Find where the given text appears and provide that cell's center as [x, y] coordinate. 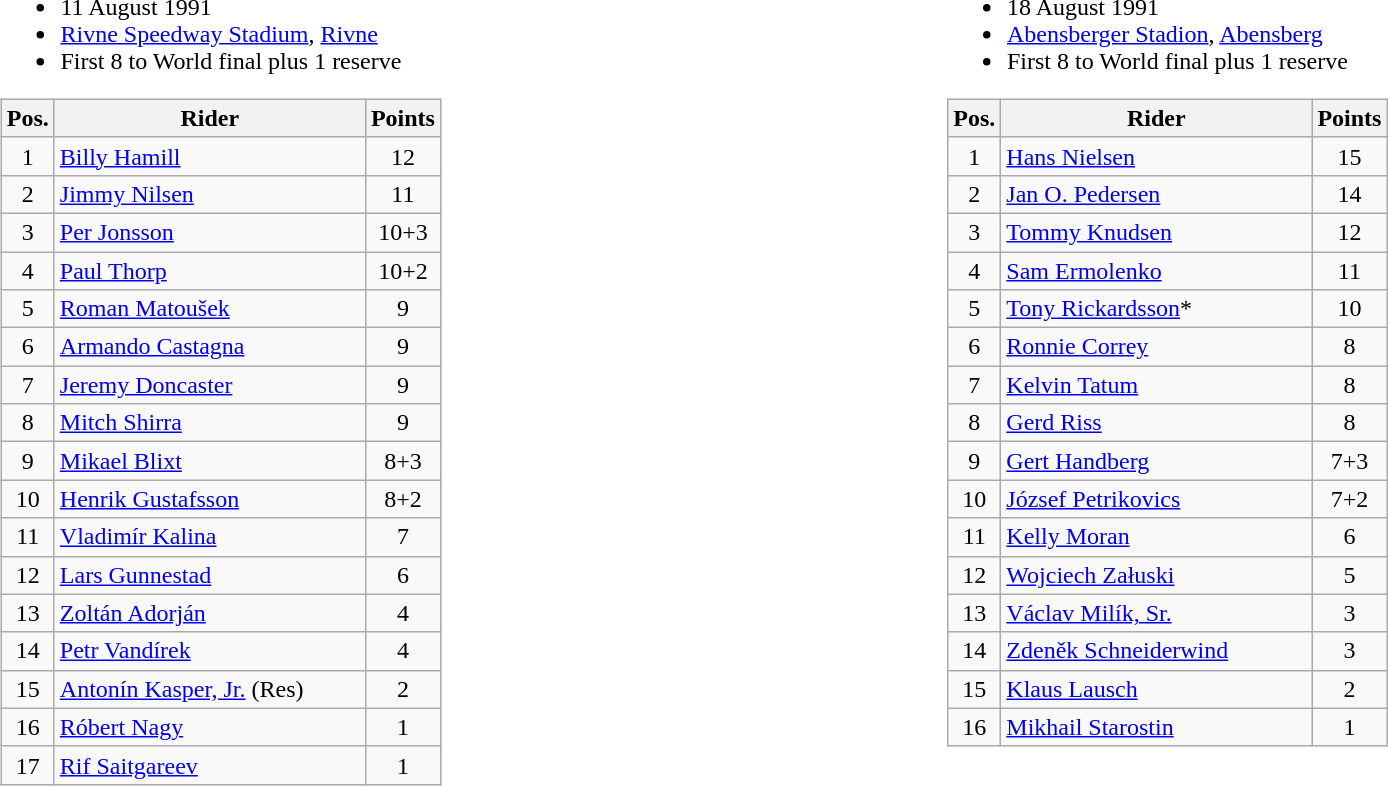
József Petrikovics [1156, 499]
Kelly Moran [1156, 537]
Henrik Gustafsson [210, 499]
Hans Nielsen [1156, 156]
Gerd Riss [1156, 423]
Petr Vandírek [210, 651]
Zoltán Adorján [210, 613]
Jeremy Doncaster [210, 385]
Jan O. Pedersen [1156, 194]
Jimmy Nilsen [210, 194]
Wojciech Załuski [1156, 575]
Armando Castagna [210, 347]
8+2 [402, 499]
10+2 [402, 271]
Antonín Kasper, Jr. (Res) [210, 689]
17 [28, 765]
8+3 [402, 461]
Mitch Shirra [210, 423]
Lars Gunnestad [210, 575]
Mikael Blixt [210, 461]
Billy Hamill [210, 156]
Róbert Nagy [210, 727]
Sam Ermolenko [1156, 271]
Zdeněk Schneiderwind [1156, 651]
Roman Matoušek [210, 309]
Vladimír Kalina [210, 537]
Kelvin Tatum [1156, 385]
Ronnie Correy [1156, 347]
Paul Thorp [210, 271]
10+3 [402, 232]
Per Jonsson [210, 232]
Tommy Knudsen [1156, 232]
Rif Saitgareev [210, 765]
7+3 [1350, 461]
Klaus Lausch [1156, 689]
Václav Milík, Sr. [1156, 613]
Tony Rickardsson* [1156, 309]
7+2 [1350, 499]
Gert Handberg [1156, 461]
Mikhail Starostin [1156, 727]
